Identify which cell holds the provided text, then report its [X, Y] central coordinate. 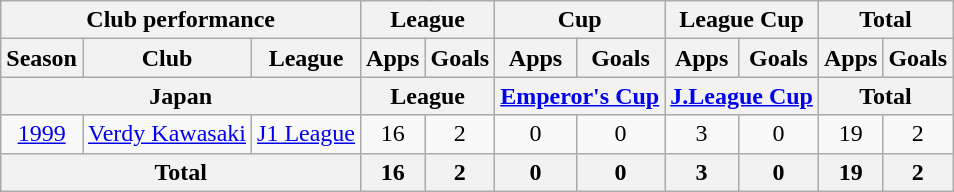
Club [166, 58]
League Cup [742, 20]
Japan [181, 96]
J1 League [306, 134]
Season [42, 58]
1999 [42, 134]
Cup [580, 20]
J.League Cup [742, 96]
Emperor's Cup [580, 96]
Verdy Kawasaki [166, 134]
Club performance [181, 20]
